Output the [X, Y] coordinate of the center of the cell containing the given text.  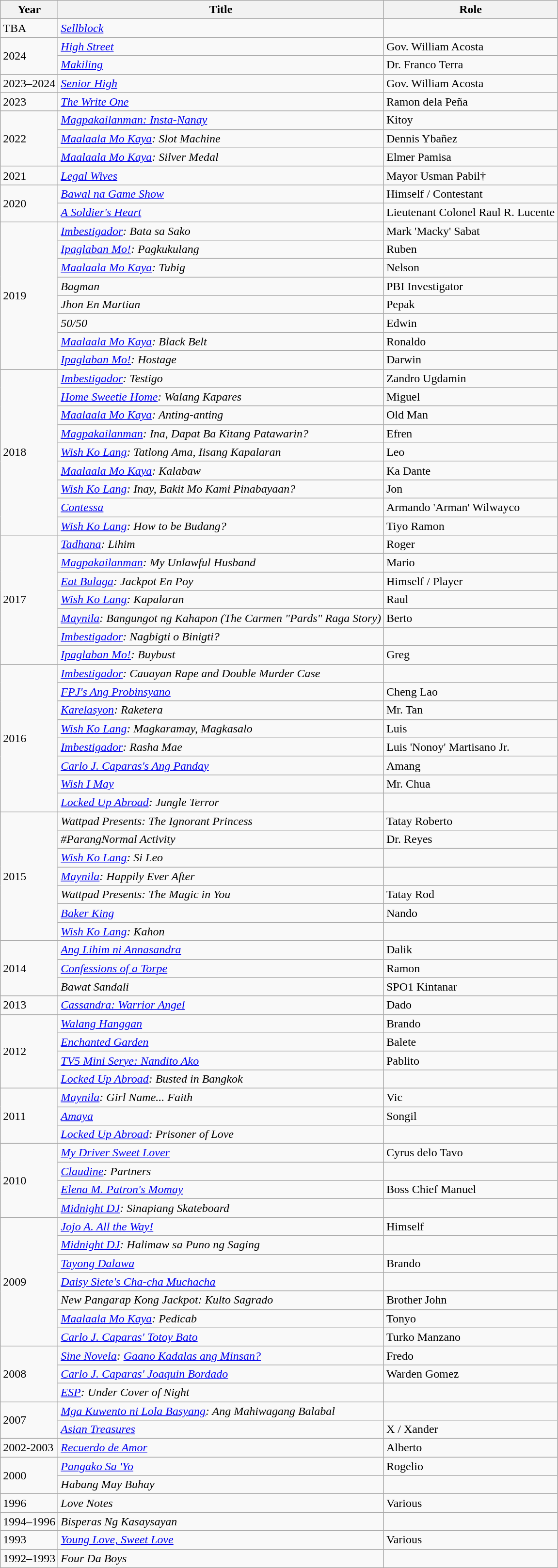
Magpakailanman: My Unlawful Husband [221, 563]
Cyrus delo Tavo [470, 1153]
Locked Up Abroad: Busted in Bangkok [221, 1079]
Maalaala Mo Kaya: Kalabaw [221, 470]
Cassandra: Warrior Angel [221, 1005]
Dr. Franco Terra [470, 65]
New Pangarap Kong Jackpot: Kulto Sagrado [221, 1300]
1992–1993 [29, 1558]
Ramon dela Peña [470, 102]
Young Love, Sweet Love [221, 1540]
Turko Manzano [470, 1337]
Imbestigador: Rasha Mae [221, 747]
2007 [29, 1420]
Contessa [221, 507]
Carlo J. Caparas' Joaquin Bordado [221, 1374]
Wattpad Presents: The Ignorant Princess [221, 821]
Luis 'Nonoy' Martisano Jr. [470, 747]
Ipaglaban Mo!: Buybust [221, 655]
Asian Treasures [221, 1429]
Maalaala Mo Kaya: Black Belt [221, 342]
Bisperas Ng Kasaysayan [221, 1521]
2009 [29, 1282]
Midnight DJ: Halimaw sa Puno ng Saging [221, 1245]
Dado [470, 1005]
Wish Ko Lang: Inay, Bakit Mo Kami Pinabayaan? [221, 489]
2000 [29, 1475]
Alberto [470, 1448]
Magpakailanman: Insta-Nanay [221, 120]
Confessions of a Torpe [221, 968]
Amang [470, 765]
Imbestigador: Bata sa Sako [221, 231]
2020 [29, 203]
Bawat Sandali [221, 987]
Vic [470, 1097]
#ParangNormal Activity [221, 839]
2023 [29, 102]
2019 [29, 295]
Darwin [470, 360]
Brother John [470, 1300]
Berto [470, 618]
Jojo A. All the Way! [221, 1226]
Locked Up Abroad: Prisoner of Love [221, 1134]
Carlo J. Caparas's Ang Panday [221, 765]
Wish Ko Lang: Tatlong Ama, Iisang Kapalaran [221, 452]
Habang May Buhay [221, 1485]
Edwin [470, 323]
Pepak [470, 305]
Walang Hanggan [221, 1024]
Ruben [470, 249]
2008 [29, 1374]
Raul [470, 600]
Leo [470, 452]
Legal Wives [221, 175]
2013 [29, 1005]
Lieutenant Colonel Raul R. Lucente [470, 212]
Mr. Tan [470, 710]
ESP: Under Cover of Night [221, 1392]
Role [470, 10]
FPJ's Ang Probinsyano [221, 692]
Nelson [470, 268]
Locked Up Abroad: Jungle Terror [221, 802]
Wish Ko Lang: Magkaramay, Magkasalo [221, 729]
Wish Ko Lang: Kapalaran [221, 600]
Maalaala Mo Kaya: Slot Machine [221, 139]
Luis [470, 729]
Miguel [470, 397]
Kitoy [470, 120]
2002-2003 [29, 1448]
My Driver Sweet Lover [221, 1153]
X / Xander [470, 1429]
2010 [29, 1180]
Tatay Roberto [470, 821]
Senior High [221, 83]
Ka Dante [470, 470]
Ronaldo [470, 342]
Magpakailanman: Ina, Dapat Ba Kitang Patawarin? [221, 434]
1994–1996 [29, 1521]
Warden Gomez [470, 1374]
Dalik [470, 950]
Midnight DJ: Sinapiang Skateboard [221, 1208]
A Soldier's Heart [221, 212]
Jon [470, 489]
Love Notes [221, 1503]
2012 [29, 1051]
Mga Kuwento ni Lola Basyang: Ang Mahiwagang Balabal [221, 1411]
1993 [29, 1540]
Imbestigador: Testigo [221, 378]
Elena M. Patron's Momay [221, 1190]
Maalaala Mo Kaya: Tubig [221, 268]
Greg [470, 655]
2023–2024 [29, 83]
Dr. Reyes [470, 839]
Himself / Contestant [470, 194]
Bawal na Game Show [221, 194]
Roger [470, 544]
Eat Bulaga: Jackpot En Poy [221, 581]
Maalaala Mo Kaya: Anting-anting [221, 415]
Amaya [221, 1116]
50/50 [221, 323]
Ipaglaban Mo!: Hostage [221, 360]
2018 [29, 452]
Boss Chief Manuel [470, 1190]
Jhon En Martian [221, 305]
Ang Lihim ni Annasandra [221, 950]
Karelasyon: Raketera [221, 710]
Ramon [470, 968]
Four Da Boys [221, 1558]
Mayor Usman Pabil† [470, 175]
Zandro Ugdamin [470, 378]
Daisy Siete's Cha-cha Muchacha [221, 1282]
Title [221, 10]
Imbestigador: Nagbigti o Binigti? [221, 637]
Mario [470, 563]
Old Man [470, 415]
Carlo J. Caparas' Totoy Bato [221, 1337]
Tayong Dalawa [221, 1263]
Pablito [470, 1060]
Claudine: Partners [221, 1171]
Fredo [470, 1355]
Maynila: Girl Name... Faith [221, 1097]
The Write One [221, 102]
Elmer Pamisa [470, 157]
Armando 'Arman' Wilwayco [470, 507]
2022 [29, 139]
PBI Investigator [470, 286]
Mark 'Macky' Sabat [470, 231]
Sellblock [221, 28]
2016 [29, 738]
High Street [221, 47]
2015 [29, 876]
Balete [470, 1042]
Wish Ko Lang: How to be Budang? [221, 526]
2021 [29, 175]
SPO1 Kintanar [470, 987]
Sine Novela: Gaano Kadalas ang Minsan? [221, 1355]
Dennis Ybañez [470, 139]
2017 [29, 600]
Maalaala Mo Kaya: Pedicab [221, 1319]
Baker King [221, 913]
Maynila: Bangungot ng Kahapon (The Carmen "Pards" Raga Story) [221, 618]
Maalaala Mo Kaya: Silver Medal [221, 157]
Efren [470, 434]
Tatay Rod [470, 895]
Year [29, 10]
Nando [470, 913]
Wish Ko Lang: Kahon [221, 931]
Wish I May [221, 784]
Makiling [221, 65]
Home Sweetie Home: Walang Kapares [221, 397]
Rogelio [470, 1466]
Tonyo [470, 1319]
Maynila: Happily Ever After [221, 876]
1996 [29, 1503]
2024 [29, 56]
2014 [29, 968]
Wish Ko Lang: Si Leo [221, 858]
Cheng Lao [470, 692]
Enchanted Garden [221, 1042]
Wattpad Presents: The Magic in You [221, 895]
TV5 Mini Serye: Nandito Ako [221, 1060]
Himself [470, 1226]
TBA [29, 28]
Tadhana: Lihim [221, 544]
2011 [29, 1116]
Bagman [221, 286]
Tiyo Ramon [470, 526]
Pangako Sa 'Yo [221, 1466]
Mr. Chua [470, 784]
Imbestigador: Cauayan Rape and Double Murder Case [221, 673]
Songil [470, 1116]
Recuerdo de Amor [221, 1448]
Ipaglaban Mo!: Pagkukulang [221, 249]
Himself / Player [470, 581]
